Search for the cell housing the specified text and yield its [X, Y] center coordinate. 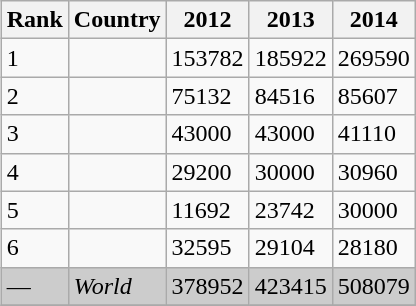
5 [34, 210]
6 [34, 248]
85607 [374, 96]
1 [34, 58]
378952 [208, 286]
423415 [290, 286]
41110 [374, 134]
2013 [290, 20]
— [34, 286]
84516 [290, 96]
2012 [208, 20]
4 [34, 172]
11692 [208, 210]
World [117, 286]
29200 [208, 172]
28180 [374, 248]
2 [34, 96]
75132 [208, 96]
3 [34, 134]
32595 [208, 248]
2014 [374, 20]
185922 [290, 58]
29104 [290, 248]
153782 [208, 58]
23742 [290, 210]
30960 [374, 172]
269590 [374, 58]
Rank [34, 20]
Country [117, 20]
508079 [374, 286]
